Search for the cell housing the specified text and yield its (X, Y) center coordinate. 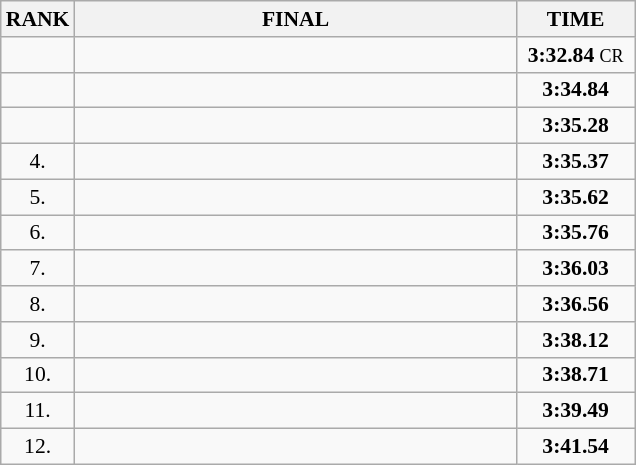
9. (38, 340)
11. (38, 411)
3:35.28 (576, 126)
3:36.56 (576, 304)
3:39.49 (576, 411)
3:32.84 CR (576, 55)
3:38.71 (576, 375)
RANK (38, 19)
12. (38, 447)
3:41.54 (576, 447)
3:35.62 (576, 197)
6. (38, 233)
TIME (576, 19)
4. (38, 162)
FINAL (295, 19)
5. (38, 197)
10. (38, 375)
7. (38, 269)
3:34.84 (576, 90)
3:38.12 (576, 340)
3:36.03 (576, 269)
3:35.37 (576, 162)
3:35.76 (576, 233)
8. (38, 304)
